Find where the given text appears and provide that cell's center as (x, y) coordinate. 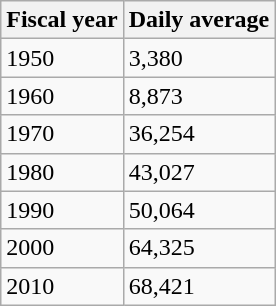
Daily average (199, 20)
36,254 (199, 134)
1990 (62, 210)
8,873 (199, 96)
2010 (62, 286)
1970 (62, 134)
1980 (62, 172)
3,380 (199, 58)
68,421 (199, 286)
Fiscal year (62, 20)
1950 (62, 58)
64,325 (199, 248)
43,027 (199, 172)
1960 (62, 96)
2000 (62, 248)
50,064 (199, 210)
